For the text-containing cell, return its midpoint in (x, y) coordinate format. 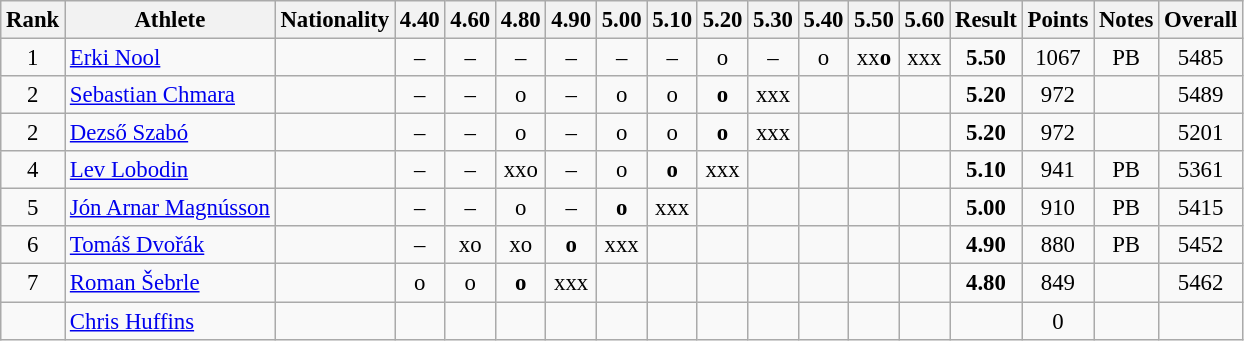
5.40 (823, 20)
Athlete (170, 20)
Roman Šebrle (170, 283)
Dezső Szabó (170, 133)
5462 (1201, 283)
941 (1058, 170)
7 (33, 283)
Jón Arnar Magnússon (170, 208)
5452 (1201, 245)
910 (1058, 208)
5201 (1201, 133)
5415 (1201, 208)
5489 (1201, 95)
Overall (1201, 20)
880 (1058, 245)
4 (33, 170)
Tomáš Dvořák (170, 245)
4.60 (470, 20)
1 (33, 58)
5361 (1201, 170)
Nationality (334, 20)
0 (1058, 321)
6 (33, 245)
Lev Lobodin (170, 170)
Sebastian Chmara (170, 95)
5 (33, 208)
4.40 (420, 20)
Points (1058, 20)
Notes (1126, 20)
Result (986, 20)
849 (1058, 283)
Erki Nool (170, 58)
5.30 (773, 20)
Rank (33, 20)
1067 (1058, 58)
5.60 (924, 20)
Chris Huffins (170, 321)
5485 (1201, 58)
